Return (x, y) of the center of cell containing provided text 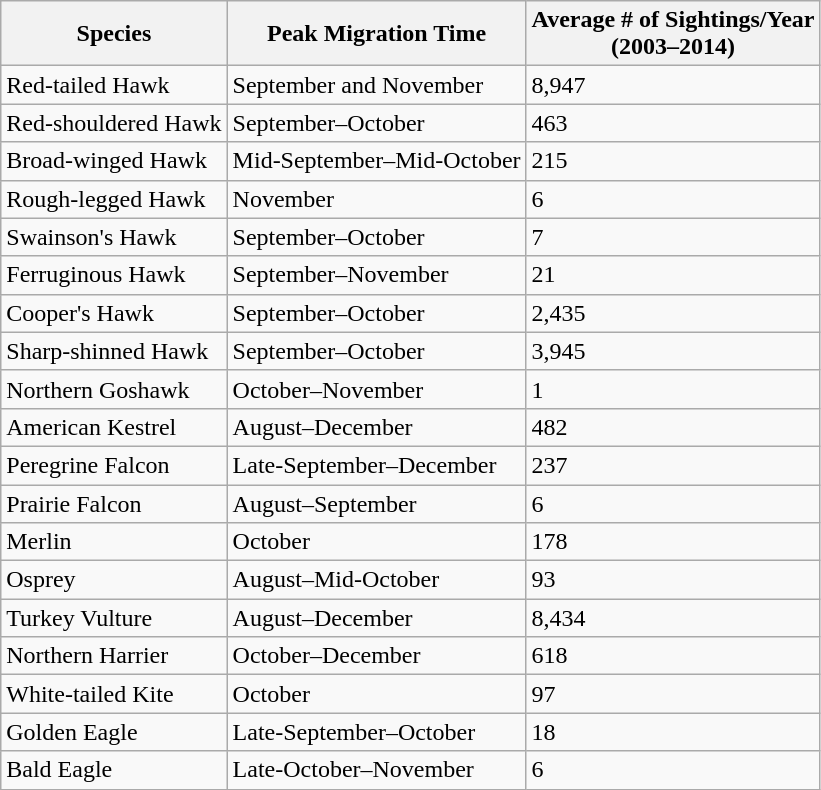
Red-tailed Hawk (114, 85)
237 (673, 465)
3,945 (673, 351)
Golden Eagle (114, 732)
Ferruginous Hawk (114, 275)
Cooper's Hawk (114, 313)
Rough-legged Hawk (114, 199)
2,435 (673, 313)
Species (114, 34)
October–November (376, 389)
Peak Migration Time (376, 34)
Late-October–November (376, 770)
215 (673, 161)
1 (673, 389)
Broad-winged Hawk (114, 161)
Bald Eagle (114, 770)
Mid-September–Mid-October (376, 161)
September–November (376, 275)
White-tailed Kite (114, 694)
September and November (376, 85)
482 (673, 427)
August–September (376, 503)
Osprey (114, 580)
97 (673, 694)
18 (673, 732)
618 (673, 656)
8,434 (673, 618)
Prairie Falcon (114, 503)
Average # of Sightings/Year(2003–2014) (673, 34)
Turkey Vulture (114, 618)
Swainson's Hawk (114, 237)
American Kestrel (114, 427)
Red-shouldered Hawk (114, 123)
Merlin (114, 542)
21 (673, 275)
Northern Goshawk (114, 389)
Peregrine Falcon (114, 465)
Late-September–October (376, 732)
October–December (376, 656)
Late-September–December (376, 465)
93 (673, 580)
463 (673, 123)
November (376, 199)
August–Mid-October (376, 580)
Sharp-shinned Hawk (114, 351)
Northern Harrier (114, 656)
7 (673, 237)
8,947 (673, 85)
178 (673, 542)
